Provide the [x, y] coordinate of the cell's center where the given text is located.  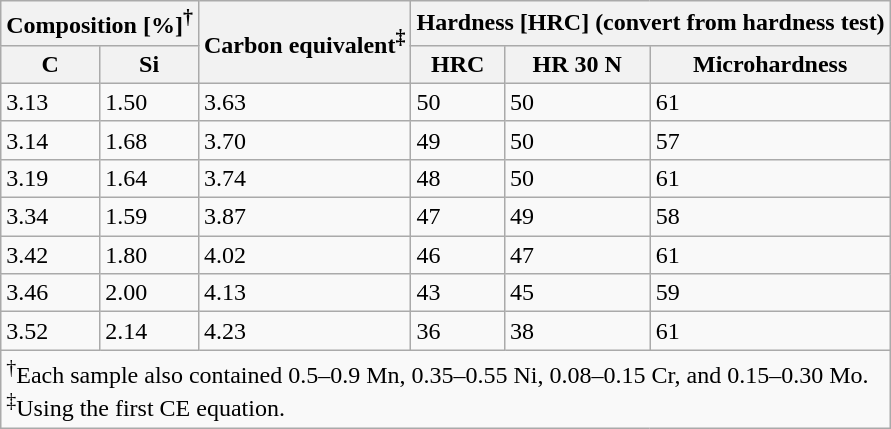
4.13 [304, 293]
4.02 [304, 255]
59 [770, 293]
58 [770, 217]
C [50, 64]
2.00 [150, 293]
4.23 [304, 331]
3.34 [50, 217]
3.63 [304, 102]
Microhardness [770, 64]
43 [458, 293]
3.13 [50, 102]
38 [577, 331]
57 [770, 140]
Carbon equivalent‡ [304, 42]
†Each sample also contained 0.5–0.9 Mn, 0.35–0.55 Ni, 0.08–0.15 Cr, and 0.15–0.30 Mo.‡Using the first CE equation. [446, 389]
Composition [%]† [100, 24]
45 [577, 293]
46 [458, 255]
Hardness [HRC] (convert from hardness test) [650, 24]
2.14 [150, 331]
36 [458, 331]
3.42 [50, 255]
1.50 [150, 102]
3.14 [50, 140]
1.64 [150, 178]
HR 30 N [577, 64]
3.19 [50, 178]
1.68 [150, 140]
Si [150, 64]
48 [458, 178]
3.87 [304, 217]
3.70 [304, 140]
HRC [458, 64]
3.52 [50, 331]
3.46 [50, 293]
1.80 [150, 255]
1.59 [150, 217]
3.74 [304, 178]
